Identify which cell holds the provided text, then report its (x, y) central coordinate. 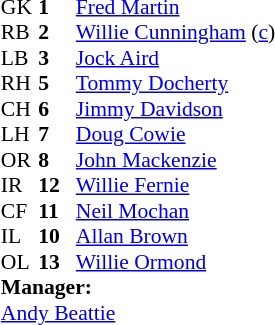
CH (20, 109)
7 (57, 135)
Tommy Docherty (176, 83)
10 (57, 237)
RH (20, 83)
John Mackenzie (176, 160)
LH (20, 135)
Allan Brown (176, 237)
IR (20, 185)
Jimmy Davidson (176, 109)
12 (57, 185)
5 (57, 83)
2 (57, 33)
OR (20, 160)
OL (20, 262)
Willie Fernie (176, 185)
Willie Cunningham (c) (176, 33)
IL (20, 237)
Jock Aird (176, 58)
11 (57, 211)
Manager: (138, 287)
6 (57, 109)
13 (57, 262)
Willie Ormond (176, 262)
RB (20, 33)
CF (20, 211)
Doug Cowie (176, 135)
3 (57, 58)
LB (20, 58)
8 (57, 160)
Neil Mochan (176, 211)
